Provide the (x, y) coordinate of the cell's center where the given text is located.  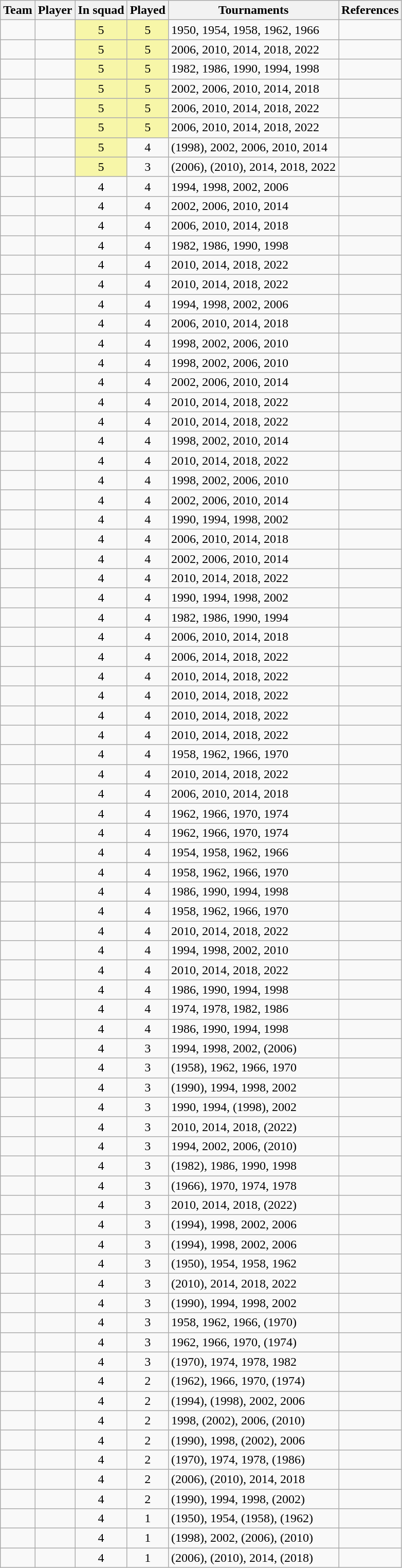
1994, 2002, 2006, (2010) (253, 1146)
2006, 2014, 2018, 2022 (253, 657)
1982, 1986, 1990, 1994 (253, 618)
Team (18, 10)
1958, 1962, 1966, (1970) (253, 1323)
(1970), 1974, 1978, (1986) (253, 1459)
Tournaments (253, 10)
1998, 2002, 2010, 2014 (253, 441)
References (370, 10)
2002, 2006, 2010, 2014, 2018 (253, 89)
1950, 1954, 1958, 1962, 1966 (253, 30)
(1958), 1962, 1966, 1970 (253, 1068)
1954, 1958, 1962, 1966 (253, 852)
Player (55, 10)
(2006), (2010), 2014, 2018 (253, 1479)
Played (148, 10)
(1998), 2002, (2006), (2010) (253, 1538)
(2006), (2010), 2014, 2018, 2022 (253, 167)
(1962), 1966, 1970, (1974) (253, 1381)
(1994), (1998), 2002, 2006 (253, 1401)
(1990), 1998, (2002), 2006 (253, 1440)
1990, 1994, (1998), 2002 (253, 1107)
(2010), 2014, 2018, 2022 (253, 1283)
1962, 1966, 1970, (1974) (253, 1342)
In squad (101, 10)
1998, (2002), 2006, (2010) (253, 1420)
(1990), 1994, 1998, (2002) (253, 1499)
1994, 1998, 2002, 2010 (253, 950)
1974, 1978, 1982, 1986 (253, 1009)
(1970), 1974, 1978, 1982 (253, 1362)
(1950), 1954, 1958, 1962 (253, 1264)
1982, 1986, 1990, 1994, 1998 (253, 69)
(2006), (2010), 2014, (2018) (253, 1558)
1982, 1986, 1990, 1998 (253, 245)
(1982), 1986, 1990, 1998 (253, 1166)
(1998), 2002, 2006, 2010, 2014 (253, 147)
(1950), 1954, (1958), (1962) (253, 1519)
(1966), 1970, 1974, 1978 (253, 1185)
1994, 1998, 2002, (2006) (253, 1048)
